Identify which cell holds the provided text, then report its [x, y] central coordinate. 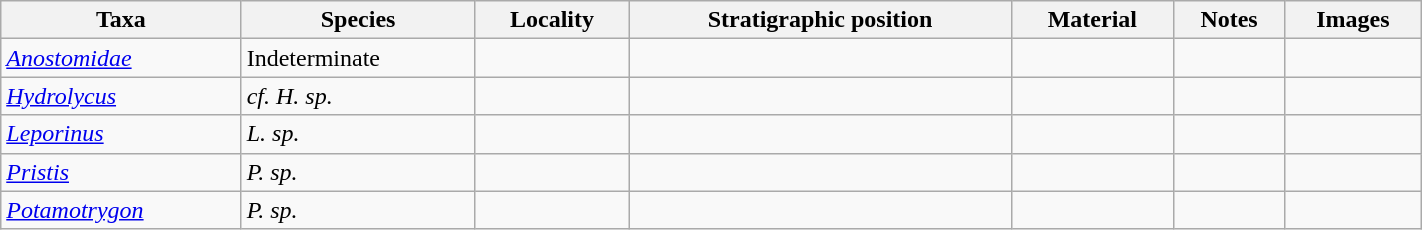
Hydrolycus [121, 96]
Stratigraphic position [820, 20]
cf. H. sp. [358, 96]
Material [1092, 20]
Locality [552, 20]
Leporinus [121, 134]
Indeterminate [358, 58]
Taxa [121, 20]
Pristis [121, 172]
Notes [1230, 20]
Images [1352, 20]
Species [358, 20]
L. sp. [358, 134]
Anostomidae [121, 58]
Potamotrygon [121, 210]
